Provide the (x, y) coordinate of the cell's center where the given text is located.  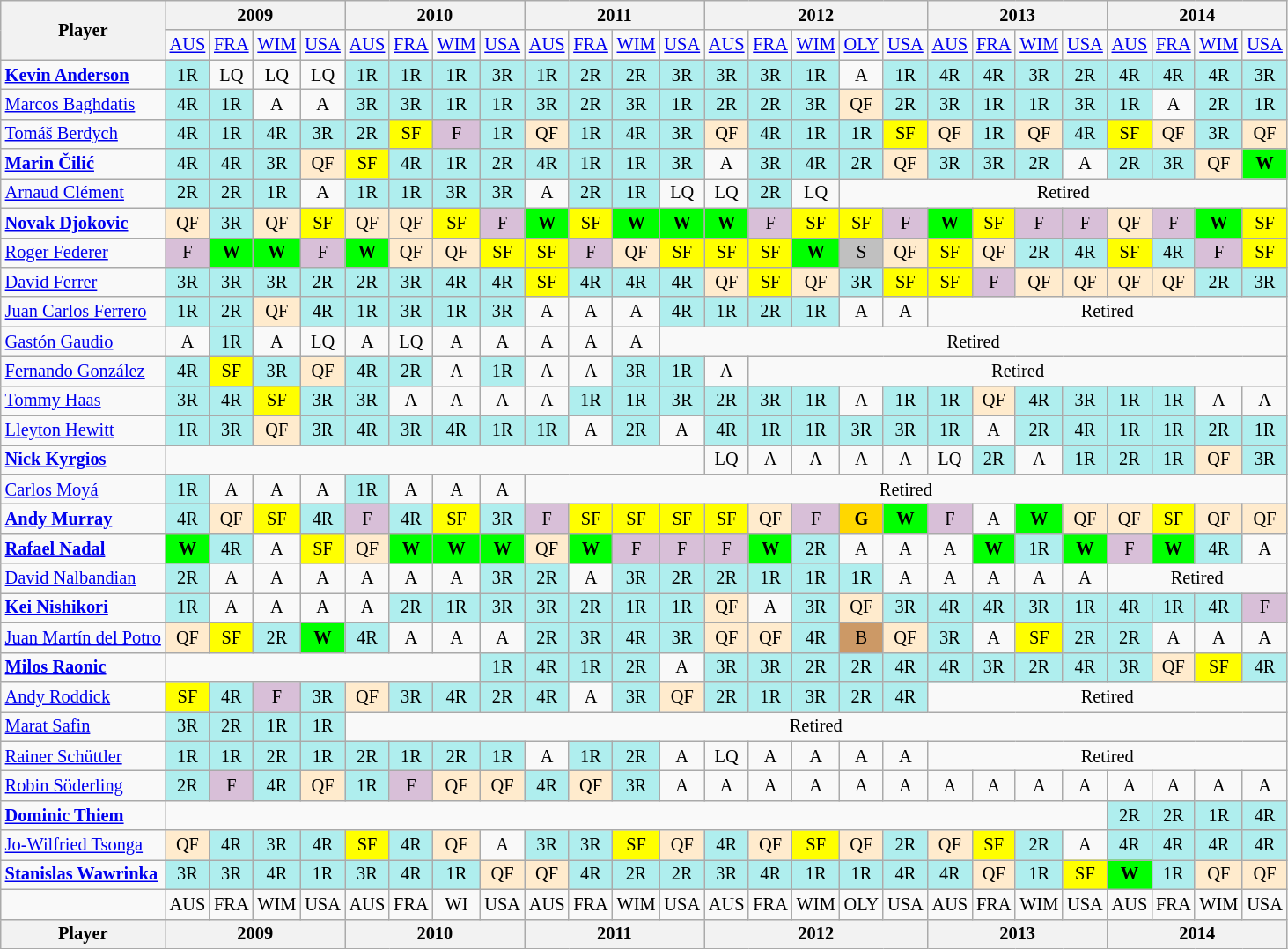
Tommy Haas (83, 401)
S (862, 253)
Arnaud Clément (83, 193)
Tomáš Berdych (83, 134)
Juan Carlos Ferrero (83, 312)
Fernando González (83, 371)
Dominic Thiem (83, 815)
Stanislas Wawrinka (83, 874)
Robin Söderling (83, 785)
B (862, 637)
Milos Raonic (83, 667)
Andy Roddick (83, 696)
Lleyton Hewitt (83, 430)
Marcos Baghdatis (83, 104)
David Nalbandian (83, 578)
Carlos Moyá (83, 489)
Gastón Gaudio (83, 342)
Kei Nishikori (83, 607)
Nick Kyrgios (83, 460)
Roger Federer (83, 253)
Kevin Anderson (83, 75)
Rafael Nadal (83, 548)
Rainer Schüttler (83, 756)
Marin Čilić (83, 164)
Andy Murray (83, 519)
Marat Safin (83, 726)
Jo-Wilfried Tsonga (83, 845)
WI (457, 904)
Juan Martín del Potro (83, 637)
Novak Djokovic (83, 223)
David Ferrer (83, 282)
G (862, 519)
